Find where the given text appears and provide that cell's center as [X, Y] coordinate. 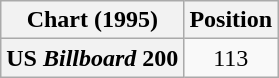
113 [231, 58]
Chart (1995) [92, 20]
Position [231, 20]
US Billboard 200 [92, 58]
